Return (x, y) of the center of cell containing provided text 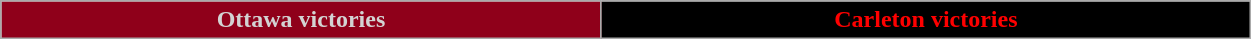
Carleton victories (926, 20)
Ottawa victories (301, 20)
